Provide the (X, Y) coordinate of the cell's center where the given text is located.  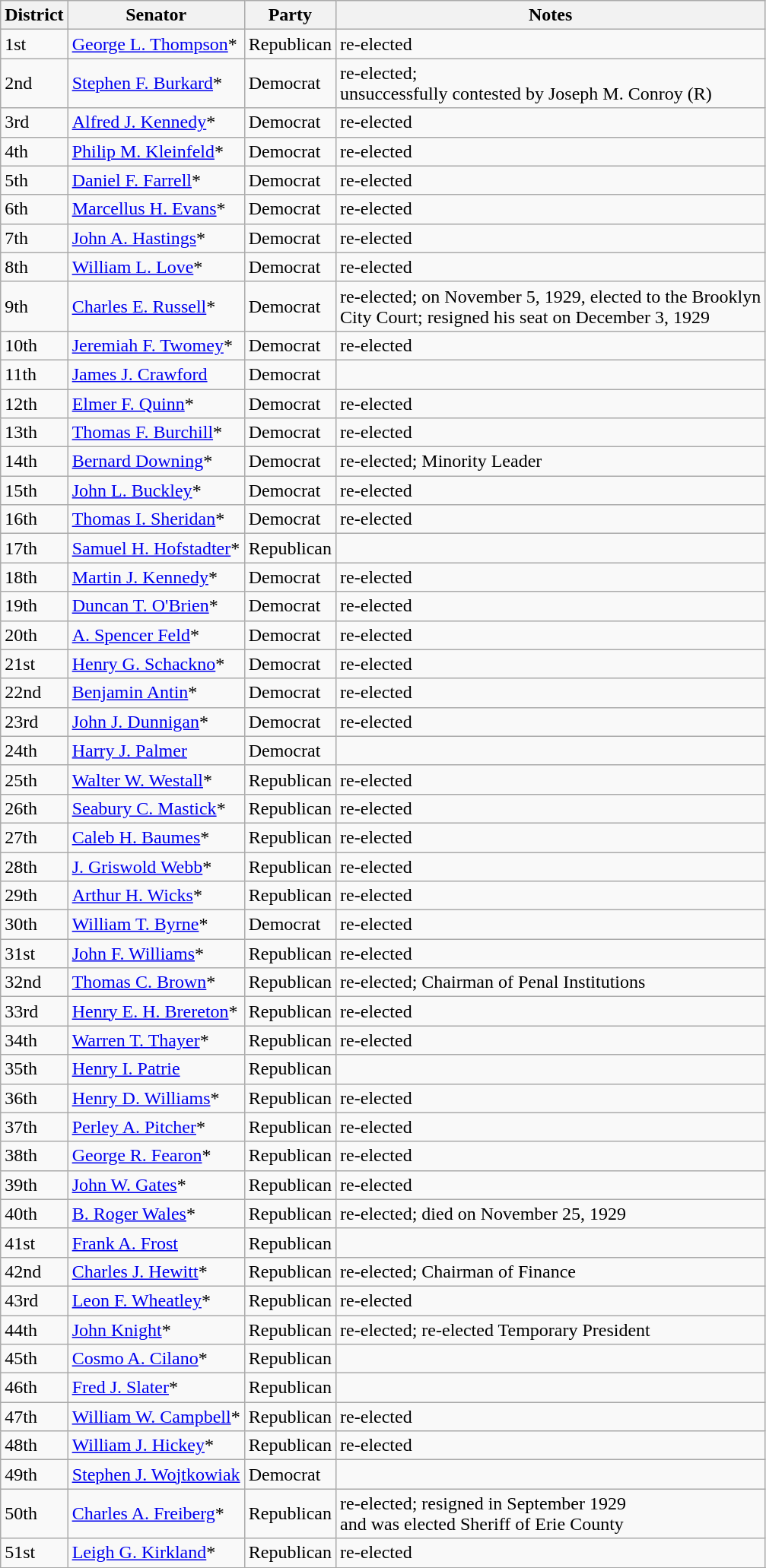
William W. Campbell* (156, 1417)
Arthur H. Wicks* (156, 896)
26th (34, 808)
re-elected; unsuccessfully contested by Joseph M. Conroy (R) (551, 84)
J. Griswold Webb* (156, 866)
14th (34, 462)
28th (34, 866)
23rd (34, 722)
38th (34, 1156)
John W. Gates* (156, 1185)
13th (34, 433)
Alfred J. Kennedy* (156, 122)
William J. Hickey* (156, 1446)
41st (34, 1243)
Senator (156, 15)
10th (34, 345)
re-elected; re-elected Temporary President (551, 1330)
48th (34, 1446)
5th (34, 180)
2nd (34, 84)
re-elected; resigned in September 1929 and was elected Sheriff of Erie County (551, 1513)
Leon F. Wheatley* (156, 1300)
25th (34, 779)
Benjamin Antin* (156, 693)
John Knight* (156, 1330)
31st (34, 954)
re-elected; died on November 25, 1929 (551, 1214)
Duncan T. O'Brien* (156, 606)
Warren T. Thayer* (156, 1040)
44th (34, 1330)
15th (34, 490)
George L. Thompson* (156, 44)
45th (34, 1359)
Henry D. Williams* (156, 1098)
Charles E. Russell* (156, 306)
3rd (34, 122)
Charles J. Hewitt* (156, 1271)
9th (34, 306)
Jeremiah F. Twomey* (156, 345)
11th (34, 374)
Cosmo A. Cilano* (156, 1359)
7th (34, 238)
50th (34, 1513)
John F. Williams* (156, 954)
33rd (34, 1011)
1st (34, 44)
re-elected; Chairman of Finance (551, 1271)
Thomas I. Sheridan* (156, 519)
Bernard Downing* (156, 462)
16th (34, 519)
Fred J. Slater* (156, 1388)
George R. Fearon* (156, 1156)
40th (34, 1214)
Caleb H. Baumes* (156, 837)
17th (34, 548)
John J. Dunnigan* (156, 722)
Samuel H. Hofstadter* (156, 548)
Walter W. Westall* (156, 779)
21st (34, 664)
27th (34, 837)
Frank A. Frost (156, 1243)
24th (34, 751)
22nd (34, 693)
William T. Byrne* (156, 925)
30th (34, 925)
34th (34, 1040)
Charles A. Freiberg* (156, 1513)
Seabury C. Mastick* (156, 808)
19th (34, 606)
Thomas F. Burchill* (156, 433)
20th (34, 635)
Perley A. Pitcher* (156, 1127)
35th (34, 1069)
18th (34, 577)
James J. Crawford (156, 374)
William L. Love* (156, 267)
John A. Hastings* (156, 238)
49th (34, 1474)
John L. Buckley* (156, 490)
District (34, 15)
Stephen J. Wojtkowiak (156, 1474)
Thomas C. Brown* (156, 982)
re-elected; on November 5, 1929, elected to the Brooklyn City Court; resigned his seat on December 3, 1929 (551, 306)
Elmer F. Quinn* (156, 404)
32nd (34, 982)
Leigh G. Kirkland* (156, 1553)
Henry G. Schackno* (156, 664)
4th (34, 151)
6th (34, 209)
36th (34, 1098)
Henry E. H. Brereton* (156, 1011)
8th (34, 267)
re-elected; Chairman of Penal Institutions (551, 982)
Daniel F. Farrell* (156, 180)
re-elected; Minority Leader (551, 462)
Party (290, 15)
42nd (34, 1271)
Harry J. Palmer (156, 751)
Marcellus H. Evans* (156, 209)
39th (34, 1185)
43rd (34, 1300)
Notes (551, 15)
Philip M. Kleinfeld* (156, 151)
37th (34, 1127)
29th (34, 896)
47th (34, 1417)
46th (34, 1388)
12th (34, 404)
B. Roger Wales* (156, 1214)
Stephen F. Burkard* (156, 84)
51st (34, 1553)
A. Spencer Feld* (156, 635)
Henry I. Patrie (156, 1069)
Martin J. Kennedy* (156, 577)
